Locate the cell with the specified text and output its [X, Y] center coordinate. 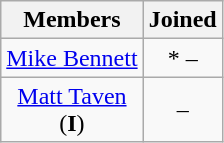
* – [182, 58]
Joined [182, 20]
Members [72, 20]
Matt Taven(I) [72, 110]
Mike Bennett [72, 58]
– [182, 110]
